Search for the cell housing the specified text and yield its [x, y] center coordinate. 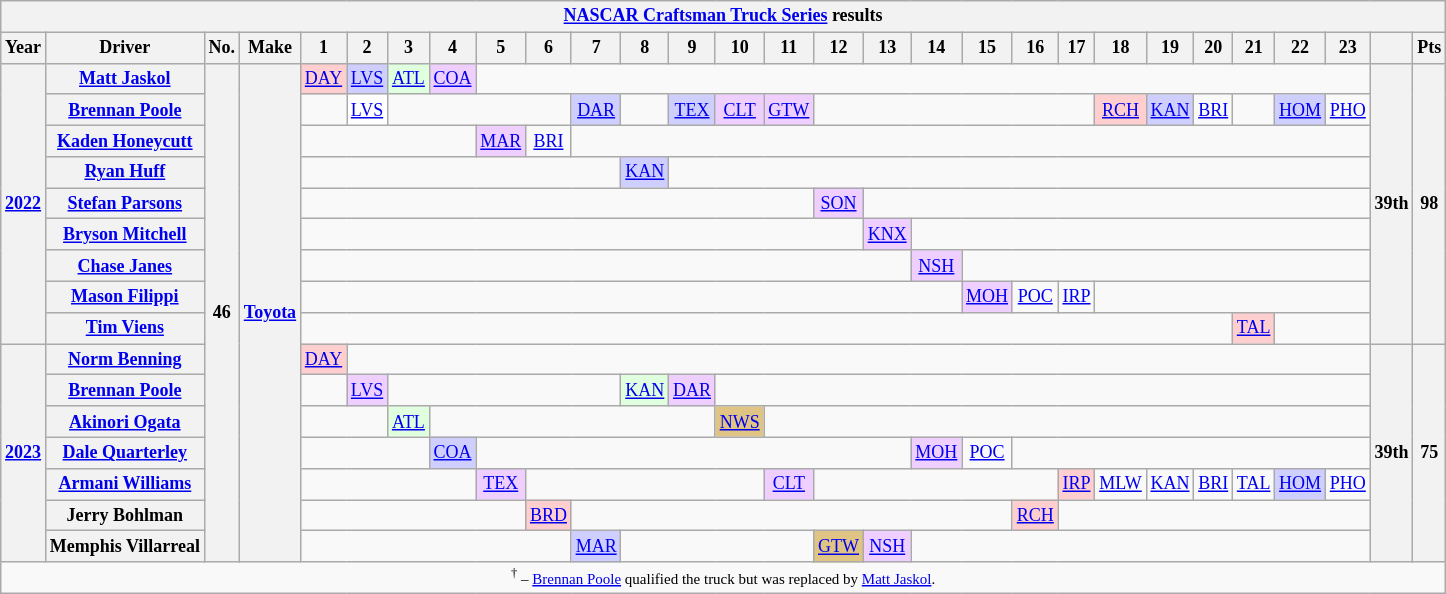
8 [645, 48]
Akinori Ogata [124, 422]
MLW [1120, 484]
Memphis Villarreal [124, 546]
16 [1035, 48]
Bryson Mitchell [124, 234]
SON [839, 204]
9 [692, 48]
12 [839, 48]
Mason Filippi [124, 296]
Year [24, 48]
BRD [549, 516]
10 [740, 48]
6 [549, 48]
† – Brennan Poole qualified the truck but was replaced by Matt Jaskol. [724, 578]
21 [1254, 48]
17 [1076, 48]
2022 [24, 204]
Norm Benning [124, 360]
Ryan Huff [124, 172]
No. [222, 48]
4 [452, 48]
23 [1348, 48]
75 [1430, 453]
19 [1170, 48]
Tim Viens [124, 328]
98 [1430, 204]
Make [270, 48]
18 [1120, 48]
2023 [24, 453]
15 [988, 48]
13 [887, 48]
Chase Janes [124, 266]
Driver [124, 48]
Jerry Bohlman [124, 516]
Kaden Honeycutt [124, 140]
7 [596, 48]
KNX [887, 234]
Stefan Parsons [124, 204]
3 [409, 48]
Toyota [270, 312]
NASCAR Craftsman Truck Series results [724, 16]
11 [789, 48]
Dale Quarterley [124, 452]
Armani Williams [124, 484]
5 [501, 48]
2 [366, 48]
1 [323, 48]
46 [222, 312]
NWS [740, 422]
20 [1214, 48]
22 [1300, 48]
14 [936, 48]
Pts [1430, 48]
Matt Jaskol [124, 78]
